Return the (X, Y) coordinate for the center point of the cell that contains the specified text.  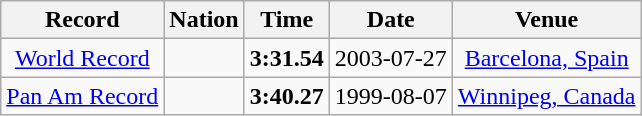
Winnipeg, Canada (546, 96)
Date (390, 20)
Venue (546, 20)
1999-08-07 (390, 96)
Pan Am Record (82, 96)
Nation (204, 20)
3:40.27 (286, 96)
2003-07-27 (390, 58)
Record (82, 20)
3:31.54 (286, 58)
World Record (82, 58)
Barcelona, Spain (546, 58)
Time (286, 20)
